For the text-containing cell, return its midpoint in (X, Y) coordinate format. 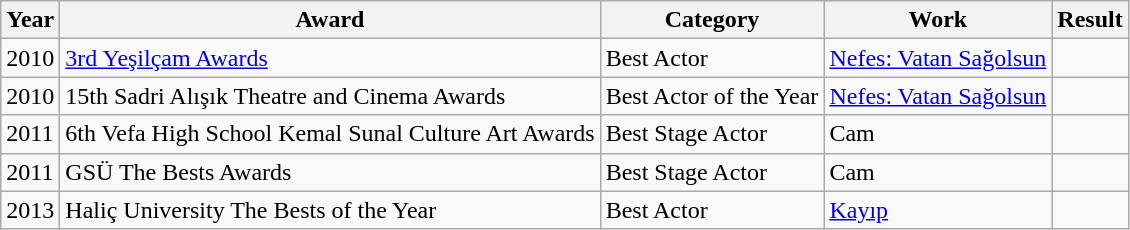
Year (30, 20)
Best Actor of the Year (712, 96)
2013 (30, 210)
Work (938, 20)
3rd Yeşilçam Awards (330, 58)
Category (712, 20)
Kayıp (938, 210)
Award (330, 20)
6th Vefa High School Kemal Sunal Culture Art Awards (330, 134)
Haliç University The Bests of the Year (330, 210)
15th Sadri Alışık Theatre and Cinema Awards (330, 96)
Result (1090, 20)
GSÜ The Bests Awards (330, 172)
